Locate the cell with the specified text and output its [x, y] center coordinate. 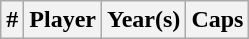
Player [63, 20]
Year(s) [144, 20]
Caps [218, 20]
# [12, 20]
